Provide the [x, y] coordinate of the cell's center where the given text is located.  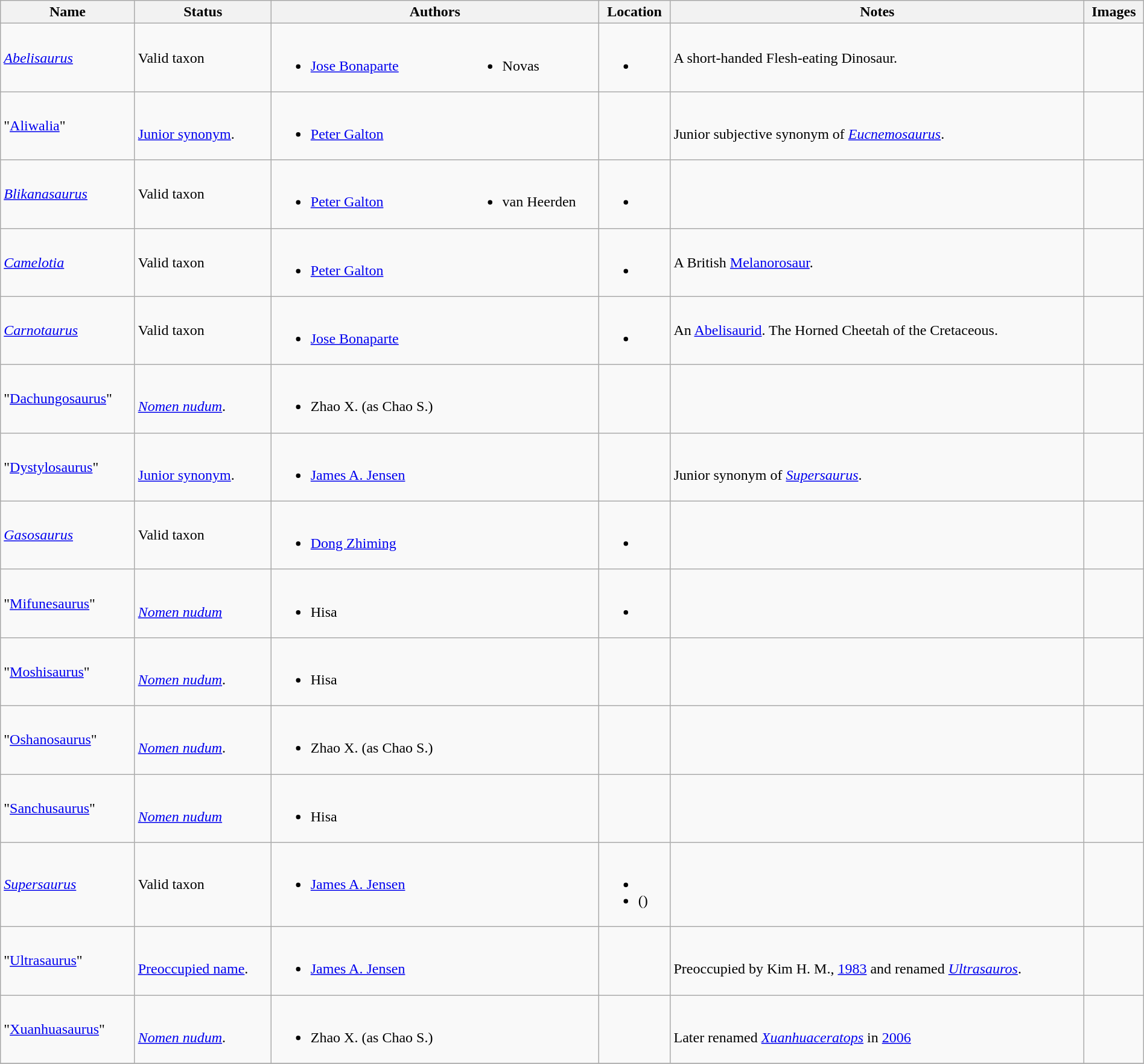
"Mifunesaurus" [68, 604]
() [635, 885]
Novas [531, 58]
Dong Zhiming [367, 535]
Images [1114, 12]
Junior subjective synonym of Eucnemosaurus. [877, 126]
Supersaurus [68, 885]
Preoccupied by Kim H. M., 1983 and renamed Ultrasauros. [877, 961]
Camelotia [68, 262]
Authors [434, 12]
Abelisaurus [68, 58]
Carnotaurus [68, 331]
Junior synonym of Supersaurus. [877, 467]
"Aliwalia" [68, 126]
Notes [877, 12]
"Dachungosaurus" [68, 398]
A short-handed Flesh-eating Dinosaur. [877, 58]
Preoccupied name. [203, 961]
Blikanasaurus [68, 194]
Location [635, 12]
"Ultrasaurus" [68, 961]
Gasosaurus [68, 535]
An Abelisaurid. The Horned Cheetah of the Cretaceous. [877, 331]
Name [68, 12]
"Oshanosaurus" [68, 740]
Status [203, 12]
"Xuanhuasaurus" [68, 1030]
"Sanchusaurus" [68, 808]
"Moshisaurus" [68, 671]
van Heerden [531, 194]
A British Melanorosaur. [877, 262]
Later renamed Xuanhuaceratops in 2006 [877, 1030]
"Dystylosaurus" [68, 467]
